Output the (x, y) coordinate of the center of the cell containing the given text.  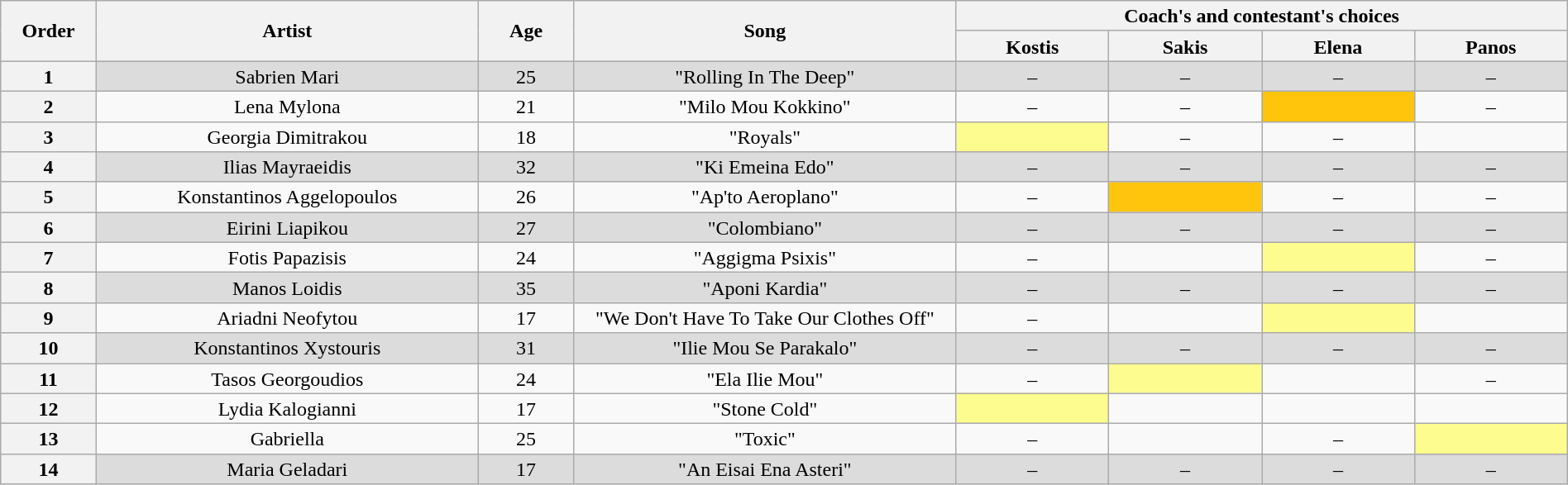
"Ilie Mou Se Parakalo" (765, 349)
4 (49, 167)
9 (49, 317)
Georgia Dimitrakou (287, 137)
Panos (1490, 46)
Fotis Papazisis (287, 258)
"We Don't Have To Take Our Clothes Off" (765, 317)
Gabriella (287, 440)
"Ela Ilie Mou" (765, 378)
Konstantinos Aggelopoulos (287, 197)
31 (526, 349)
12 (49, 408)
"Toxic" (765, 440)
Ariadni Neofytou (287, 317)
"An Eisai Ena Asteri" (765, 469)
"Stone Cold" (765, 408)
1 (49, 76)
Lena Mylona (287, 106)
14 (49, 469)
27 (526, 228)
Manos Loidis (287, 288)
Age (526, 31)
Ilias Mayraeidis (287, 167)
18 (526, 137)
"Ki Emeina Edo" (765, 167)
Konstantinos Xystouris (287, 349)
Tasos Georgoudios (287, 378)
Kostis (1032, 46)
"Milo Mou Kokkino" (765, 106)
13 (49, 440)
Elena (1338, 46)
Song (765, 31)
26 (526, 197)
6 (49, 228)
Eirini Liapikou (287, 228)
21 (526, 106)
8 (49, 288)
7 (49, 258)
Order (49, 31)
Maria Geladari (287, 469)
Sabrien Mari (287, 76)
11 (49, 378)
3 (49, 137)
"Ap'to Aeroplano" (765, 197)
35 (526, 288)
2 (49, 106)
"Aponi Kardia" (765, 288)
Lydia Kalogianni (287, 408)
Coach's and contestant's choices (1262, 17)
"Aggigma Psixis" (765, 258)
Sakis (1186, 46)
5 (49, 197)
Artist (287, 31)
"Rolling In The Deep" (765, 76)
32 (526, 167)
"Royals" (765, 137)
"Colombiano" (765, 228)
10 (49, 349)
